From the cell containing the given text, extract its center point as (X, Y) coordinate. 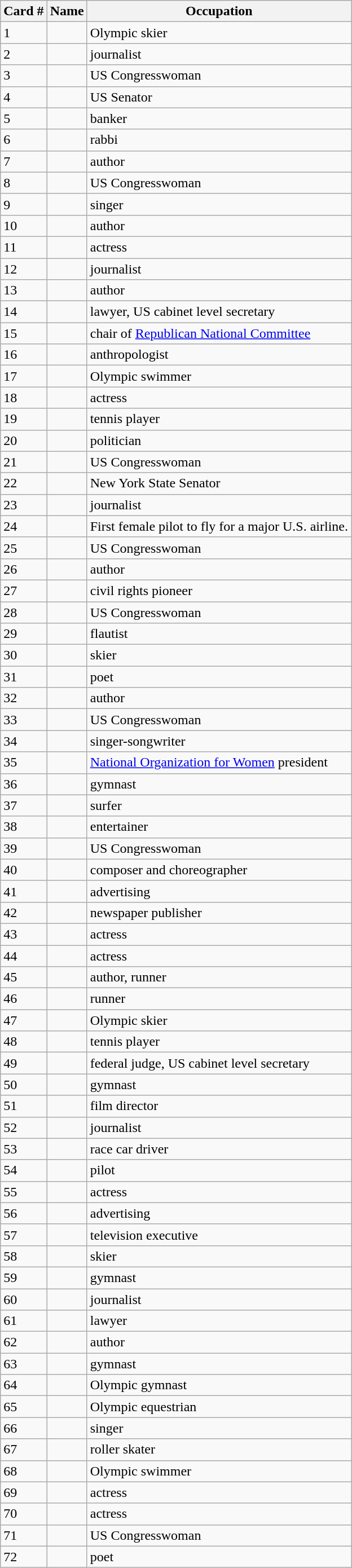
race car driver (219, 1149)
68 (24, 1471)
37 (24, 805)
entertainer (219, 827)
composer and choreographer (219, 870)
pilot (219, 1170)
65 (24, 1407)
civil rights pioneer (219, 591)
newspaper publisher (219, 913)
film director (219, 1106)
Olympic equestrian (219, 1407)
8 (24, 183)
39 (24, 848)
52 (24, 1127)
flautist (219, 634)
12 (24, 269)
69 (24, 1492)
anthropologist (219, 355)
42 (24, 913)
roller skater (219, 1450)
66 (24, 1428)
15 (24, 333)
Name (67, 11)
57 (24, 1235)
26 (24, 569)
49 (24, 1063)
35 (24, 763)
29 (24, 634)
television executive (219, 1235)
22 (24, 483)
67 (24, 1450)
56 (24, 1213)
singer-songwriter (219, 741)
45 (24, 977)
17 (24, 376)
16 (24, 355)
63 (24, 1364)
27 (24, 591)
rabbi (219, 140)
14 (24, 312)
1 (24, 33)
41 (24, 891)
10 (24, 226)
71 (24, 1535)
Olympic gymnast (219, 1385)
politician (219, 441)
40 (24, 870)
2 (24, 54)
60 (24, 1299)
chair of Republican National Committee (219, 333)
11 (24, 247)
6 (24, 140)
Card # (24, 11)
23 (24, 505)
46 (24, 999)
31 (24, 677)
First female pilot to fly for a major U.S. airline. (219, 526)
70 (24, 1514)
61 (24, 1321)
7 (24, 161)
51 (24, 1106)
banker (219, 118)
4 (24, 97)
59 (24, 1278)
62 (24, 1342)
18 (24, 398)
58 (24, 1256)
36 (24, 784)
53 (24, 1149)
New York State Senator (219, 483)
3 (24, 76)
Occupation (219, 11)
National Organization for Women president (219, 763)
43 (24, 934)
32 (24, 698)
44 (24, 956)
20 (24, 441)
13 (24, 290)
24 (24, 526)
72 (24, 1557)
64 (24, 1385)
34 (24, 741)
surfer (219, 805)
21 (24, 462)
48 (24, 1042)
5 (24, 118)
runner (219, 999)
US Senator (219, 97)
55 (24, 1192)
19 (24, 419)
28 (24, 612)
author, runner (219, 977)
federal judge, US cabinet level secretary (219, 1063)
lawyer, US cabinet level secretary (219, 312)
50 (24, 1085)
54 (24, 1170)
38 (24, 827)
30 (24, 655)
33 (24, 720)
47 (24, 1020)
lawyer (219, 1321)
25 (24, 548)
9 (24, 204)
